For the text-containing cell, return its midpoint in (x, y) coordinate format. 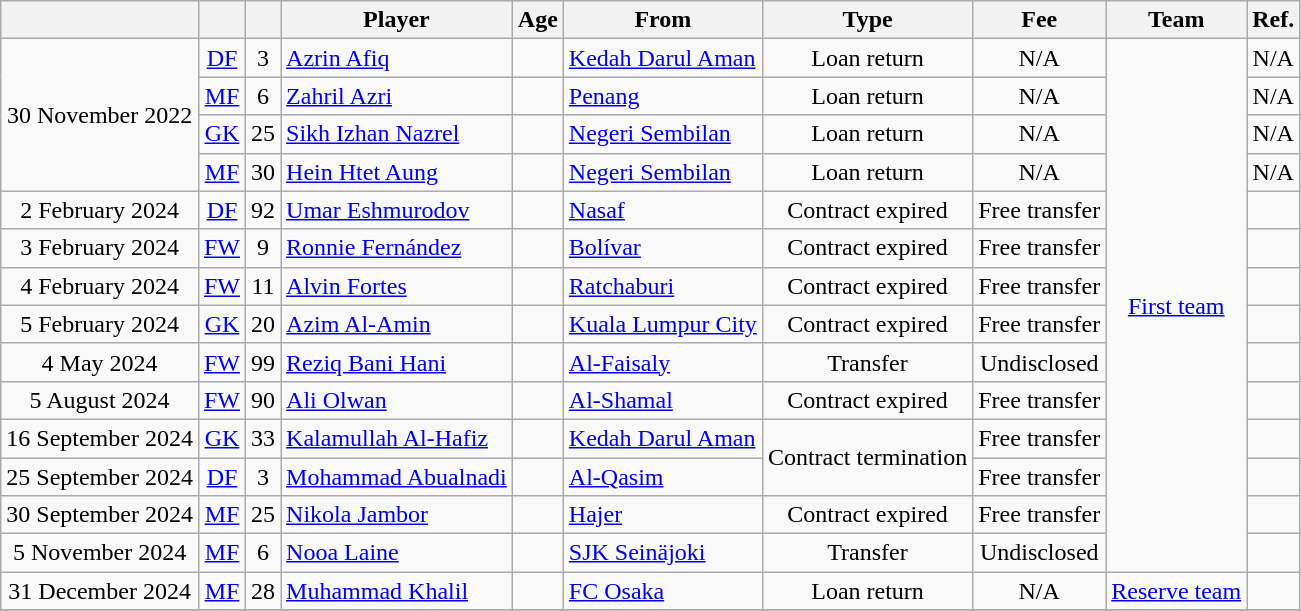
28 (264, 591)
Ronnie Fernández (397, 248)
Team (1176, 20)
Zahril Azri (397, 96)
Reserve team (1176, 591)
Sikh Izhan Nazrel (397, 134)
Nasaf (662, 210)
5 November 2024 (100, 553)
Hein Htet Aung (397, 172)
Kuala Lumpur City (662, 324)
Penang (662, 96)
90 (264, 400)
30 November 2022 (100, 115)
99 (264, 362)
SJK Seinäjoki (662, 553)
Al-Faisaly (662, 362)
Player (397, 20)
25 September 2024 (100, 477)
Ali Olwan (397, 400)
Nooa Laine (397, 553)
Alvin Fortes (397, 286)
30 (264, 172)
2 February 2024 (100, 210)
Kalamullah Al-Hafiz (397, 438)
30 September 2024 (100, 515)
Umar Eshmurodov (397, 210)
5 August 2024 (100, 400)
5 February 2024 (100, 324)
Muhammad Khalil (397, 591)
4 February 2024 (100, 286)
Azrin Afiq (397, 58)
FC Osaka (662, 591)
Hajer (662, 515)
Bolívar (662, 248)
From (662, 20)
Age (538, 20)
4 May 2024 (100, 362)
Ratchaburi (662, 286)
Reziq Bani Hani (397, 362)
Type (867, 20)
11 (264, 286)
Contract termination (867, 457)
92 (264, 210)
Al-Shamal (662, 400)
First team (1176, 306)
33 (264, 438)
Ref. (1274, 20)
9 (264, 248)
Al-Qasim (662, 477)
Azim Al-Amin (397, 324)
3 February 2024 (100, 248)
20 (264, 324)
Fee (1040, 20)
31 December 2024 (100, 591)
Nikola Jambor (397, 515)
16 September 2024 (100, 438)
Mohammad Abualnadi (397, 477)
